Provide the [X, Y] coordinate of the cell's center where the given text is located.  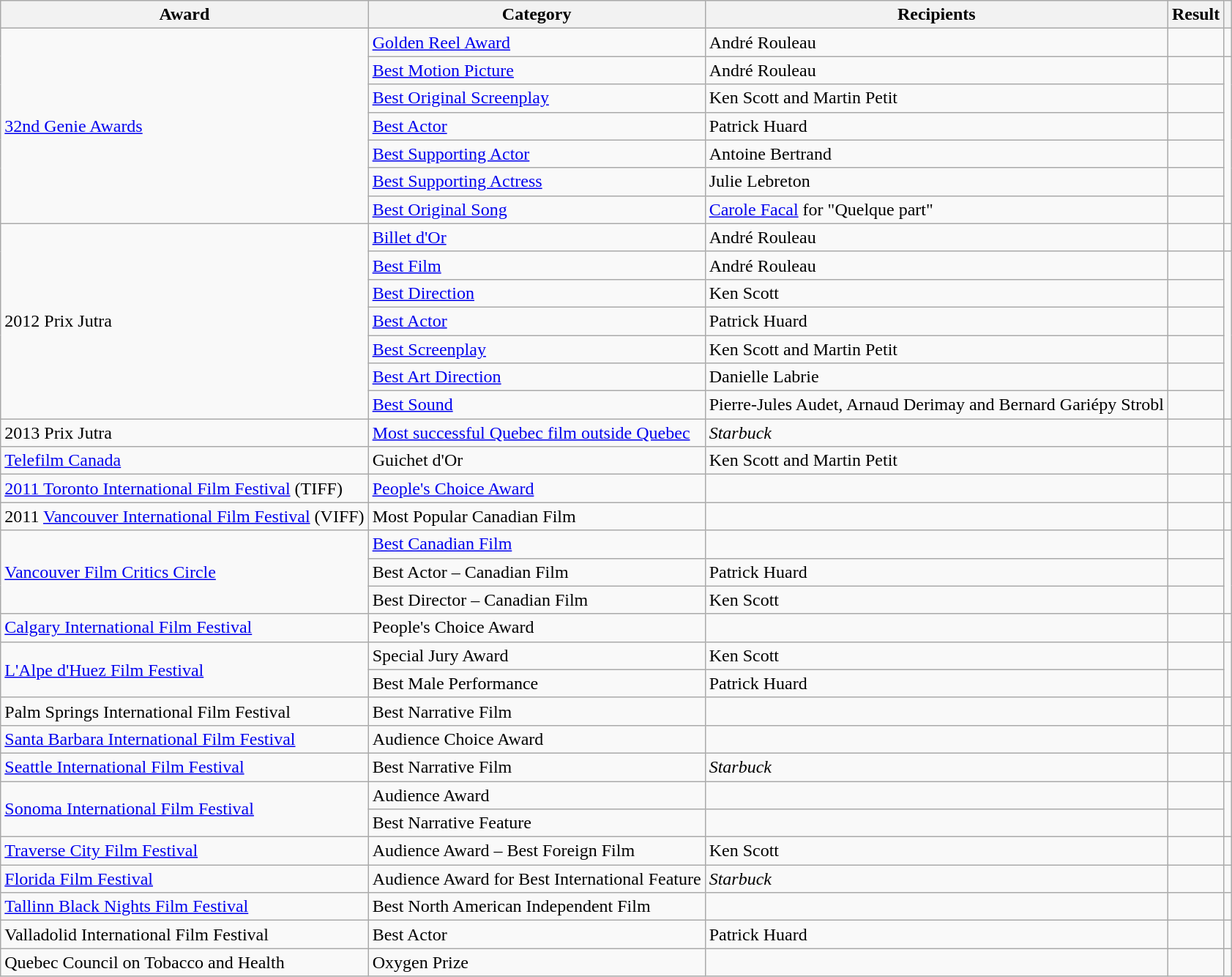
Billet d'Or [537, 237]
Santa Barbara International Film Festival [184, 739]
Best Supporting Actress [537, 182]
Tallinn Black Nights Film Festival [184, 907]
Audience Choice Award [537, 739]
2013 Prix Jutra [184, 433]
Best Canadian Film [537, 544]
Audience Award for Best International Feature [537, 879]
Seattle International Film Festival [184, 767]
Best Screenplay [537, 349]
Best Film [537, 265]
Danielle Labrie [936, 377]
Best Art Direction [537, 377]
Best Supporting Actor [537, 154]
L'Alpe d'Huez Film Festival [184, 669]
Best Director – Canadian Film [537, 600]
Best Motion Picture [537, 70]
Best Actor – Canadian Film [537, 572]
Audience Award – Best Foreign Film [537, 851]
Recipients [936, 15]
Pierre-Jules Audet, Arnaud Derimay and Bernard Gariépy Strobl [936, 405]
Oxygen Prize [537, 962]
Antoine Bertrand [936, 154]
Best Narrative Feature [537, 823]
Julie Lebreton [936, 182]
Best Direction [537, 293]
Quebec Council on Tobacco and Health [184, 962]
Guichet d'Or [537, 461]
Valladolid International Film Festival [184, 935]
Palm Springs International Film Festival [184, 711]
Award [184, 15]
Best Original Screenplay [537, 98]
32nd Genie Awards [184, 126]
Carole Facal for "Quelque part" [936, 209]
Best Male Performance [537, 683]
Special Jury Award [537, 655]
Best Sound [537, 405]
Golden Reel Award [537, 42]
2011 Toronto International Film Festival (TIFF) [184, 488]
2011 Vancouver International Film Festival (VIFF) [184, 516]
Audience Award [537, 795]
Florida Film Festival [184, 879]
Telefilm Canada [184, 461]
Result [1195, 15]
Vancouver Film Critics Circle [184, 572]
Most Popular Canadian Film [537, 516]
Traverse City Film Festival [184, 851]
Category [537, 15]
Most successful Quebec film outside Quebec [537, 433]
Best Original Song [537, 209]
2012 Prix Jutra [184, 321]
Best North American Independent Film [537, 907]
Calgary International Film Festival [184, 628]
Sonoma International Film Festival [184, 809]
